Find where the given text appears and provide that cell's center as (X, Y) coordinate. 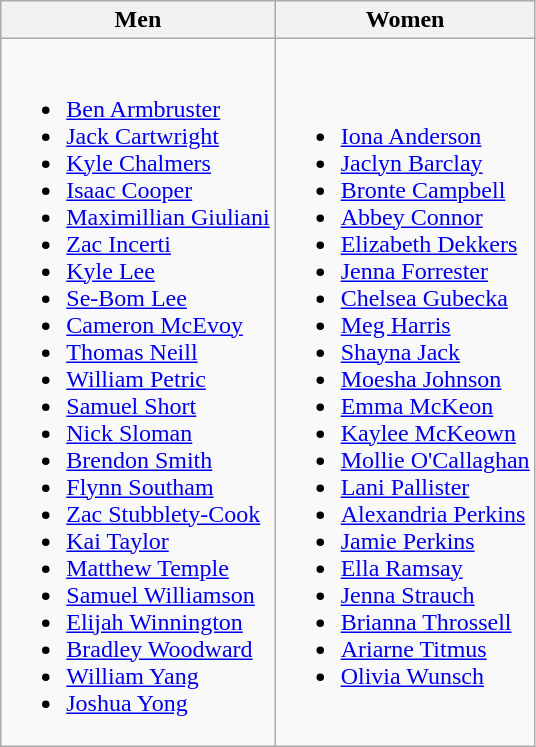
Women (405, 20)
Men (138, 20)
